Detect which cell encompasses the target text, then output its (X, Y) center coordinate. 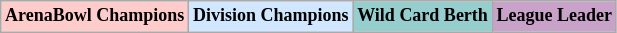
Division Champions (271, 16)
Wild Card Berth (422, 16)
League Leader (554, 16)
ArenaBowl Champions (95, 16)
